Identify which cell holds the provided text, then report its [x, y] central coordinate. 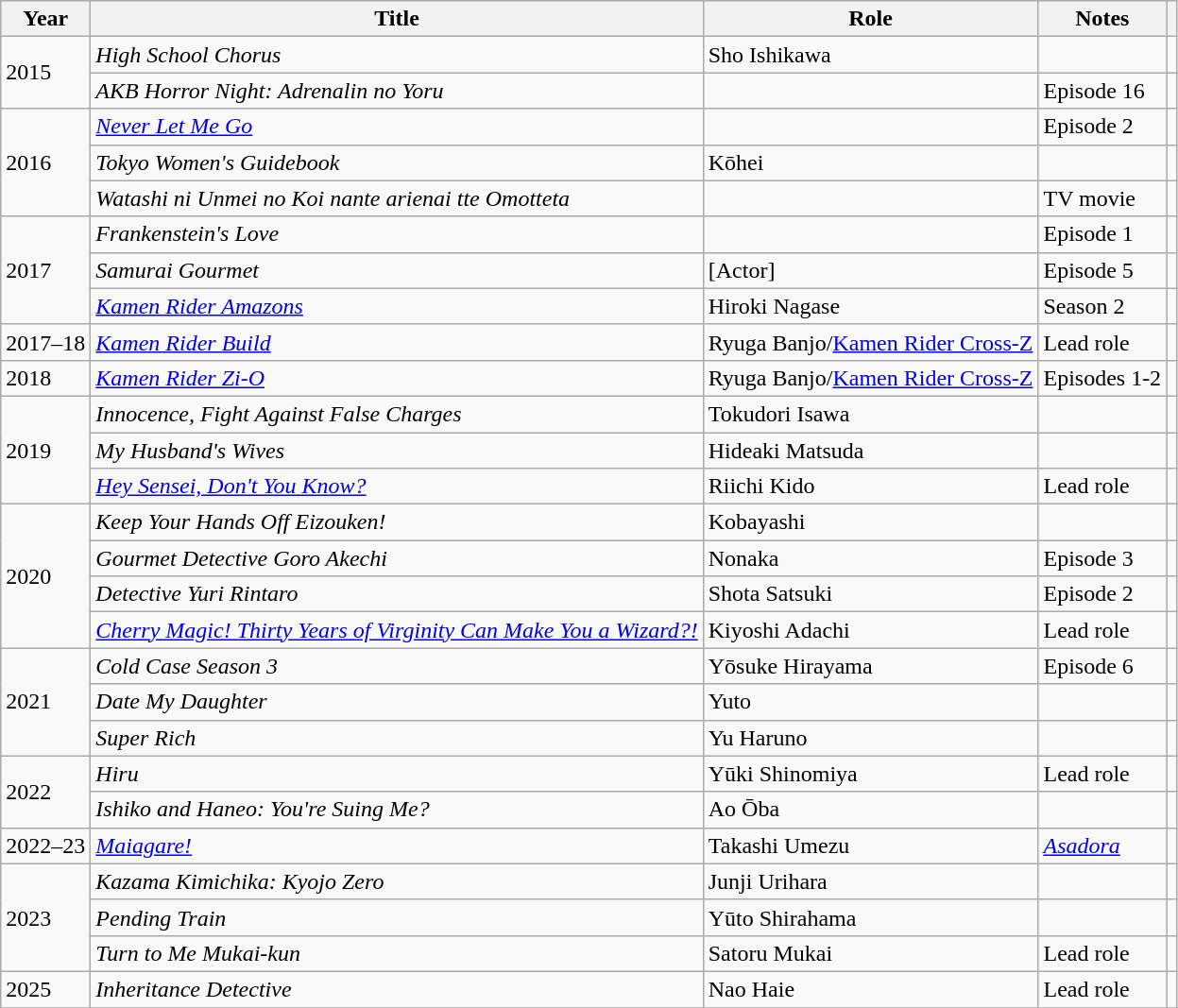
Episode 6 [1102, 666]
2023 [45, 917]
Detective Yuri Rintaro [397, 594]
Hideaki Matsuda [871, 451]
Innocence, Fight Against False Charges [397, 414]
Shota Satsuki [871, 594]
Yōsuke Hirayama [871, 666]
Kōhei [871, 162]
Episode 1 [1102, 234]
Samurai Gourmet [397, 270]
2019 [45, 450]
Nonaka [871, 558]
Episode 5 [1102, 270]
Kazama Kimichika: Kyojo Zero [397, 881]
TV movie [1102, 198]
Hiroki Nagase [871, 306]
Kamen Rider Zi-O [397, 378]
Season 2 [1102, 306]
AKB Horror Night: Adrenalin no Yoru [397, 91]
Hey Sensei, Don't You Know? [397, 487]
2021 [45, 702]
Keep Your Hands Off Eizouken! [397, 522]
2018 [45, 378]
2016 [45, 162]
Frankenstein's Love [397, 234]
Sho Ishikawa [871, 55]
Super Rich [397, 738]
Satoru Mukai [871, 953]
Watashi ni Unmei no Koi nante arienai tte Omotteta [397, 198]
Never Let Me Go [397, 127]
Title [397, 19]
2022–23 [45, 846]
Year [45, 19]
Riichi Kido [871, 487]
My Husband's Wives [397, 451]
Ishiko and Haneo: You're Suing Me? [397, 810]
Cold Case Season 3 [397, 666]
Yuto [871, 702]
2015 [45, 73]
Junji Urihara [871, 881]
2022 [45, 792]
Yūto Shirahama [871, 917]
Tokyo Women's Guidebook [397, 162]
Kamen Rider Amazons [397, 306]
Pending Train [397, 917]
Notes [1102, 19]
Episodes 1-2 [1102, 378]
2020 [45, 576]
[Actor] [871, 270]
2025 [45, 989]
High School Chorus [397, 55]
Turn to Me Mukai-kun [397, 953]
Kamen Rider Build [397, 342]
Takashi Umezu [871, 846]
Maiagare! [397, 846]
Episode 3 [1102, 558]
Date My Daughter [397, 702]
Kobayashi [871, 522]
Kiyoshi Adachi [871, 630]
Cherry Magic! Thirty Years of Virginity Can Make You a Wizard?! [397, 630]
Inheritance Detective [397, 989]
Yūki Shinomiya [871, 774]
Role [871, 19]
Hiru [397, 774]
2017–18 [45, 342]
Yu Haruno [871, 738]
Asadora [1102, 846]
Nao Haie [871, 989]
Ao Ōba [871, 810]
Gourmet Detective Goro Akechi [397, 558]
Episode 16 [1102, 91]
2017 [45, 270]
Tokudori Isawa [871, 414]
